Return the (X, Y) coordinate for the center point of the cell that contains the specified text.  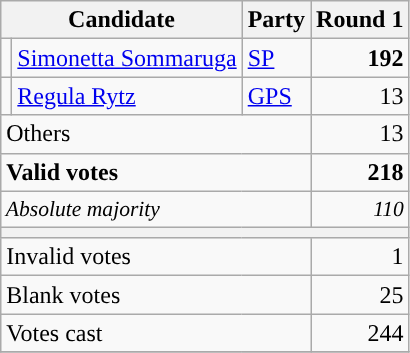
Round 1 (360, 20)
Valid votes (156, 172)
Invalid votes (156, 257)
Absolute majority (156, 209)
25 (360, 295)
Blank votes (156, 295)
Simonetta Sommaruga (127, 58)
Candidate (122, 20)
244 (360, 333)
218 (360, 172)
Votes cast (156, 333)
SP (276, 58)
Others (156, 134)
192 (360, 58)
1 (360, 257)
GPS (276, 96)
110 (360, 209)
Regula Rytz (127, 96)
Party (276, 20)
